Provide the [X, Y] coordinate of the cell's center where the given text is located.  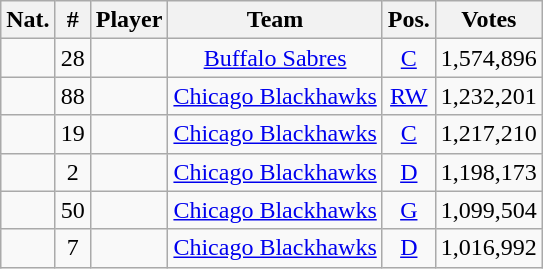
1,016,992 [488, 248]
Buffalo Sabres [275, 58]
19 [72, 134]
Team [275, 20]
28 [72, 58]
Player [129, 20]
7 [72, 248]
1,099,504 [488, 210]
G [408, 210]
Votes [488, 20]
2 [72, 172]
RW [408, 96]
1,217,210 [488, 134]
1,198,173 [488, 172]
Pos. [408, 20]
# [72, 20]
50 [72, 210]
1,232,201 [488, 96]
1,574,896 [488, 58]
Nat. [28, 20]
88 [72, 96]
